Extract the [X, Y] coordinate from the center of the cell holding the provided text.  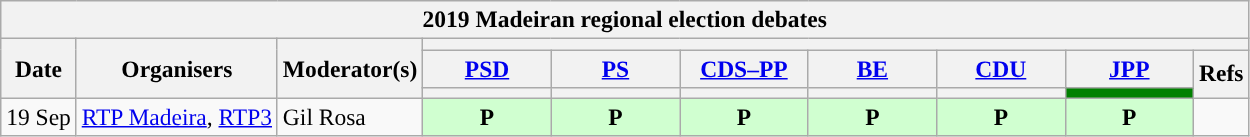
19 Sep [39, 117]
Refs [1222, 74]
Organisers [176, 68]
Gil Rosa [350, 117]
JPP [1129, 68]
PSD [487, 68]
BE [872, 68]
RTP Madeira, RTP3 [176, 117]
2019 Madeiran regional election debates [625, 19]
PS [615, 68]
Moderator(s) [350, 68]
CDU [1001, 68]
CDS–PP [744, 68]
Date [39, 68]
